Return [X, Y] of the center of cell containing provided text 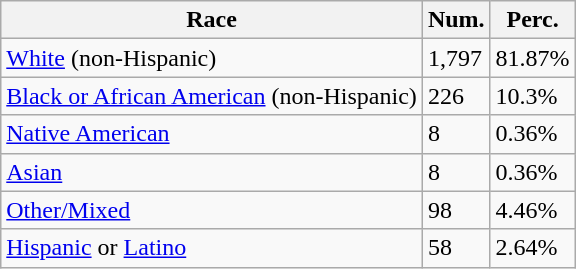
1,797 [456, 58]
Hispanic or Latino [212, 248]
Race [212, 20]
Num. [456, 20]
Asian [212, 172]
98 [456, 210]
White (non-Hispanic) [212, 58]
81.87% [532, 58]
2.64% [532, 248]
226 [456, 96]
Other/Mixed [212, 210]
4.46% [532, 210]
Black or African American (non-Hispanic) [212, 96]
Native American [212, 134]
10.3% [532, 96]
Perc. [532, 20]
58 [456, 248]
